Locate the cell with the specified text and output its (X, Y) center coordinate. 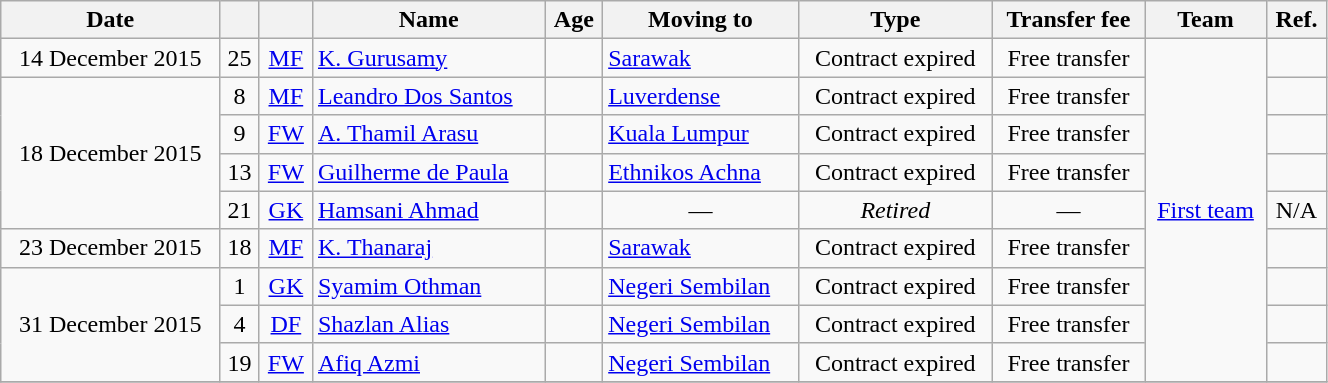
Ref. (1296, 20)
Syamim Othman (428, 286)
8 (240, 96)
14 December 2015 (110, 58)
9 (240, 134)
Retired (895, 210)
N/A (1296, 210)
23 December 2015 (110, 248)
Name (428, 20)
First team (1206, 210)
DF (286, 324)
Shazlan Alias (428, 324)
1 (240, 286)
Date (110, 20)
18 (240, 248)
4 (240, 324)
Kuala Lumpur (701, 134)
19 (240, 362)
Hamsani Ahmad (428, 210)
Type (895, 20)
Leandro Dos Santos (428, 96)
A. Thamil Arasu (428, 134)
21 (240, 210)
Transfer fee (1068, 20)
Age (574, 20)
Team (1206, 20)
K. Gurusamy (428, 58)
31 December 2015 (110, 324)
Guilherme de Paula (428, 172)
13 (240, 172)
Afiq Azmi (428, 362)
25 (240, 58)
18 December 2015 (110, 153)
K. Thanaraj (428, 248)
Luverdense (701, 96)
Moving to (701, 20)
Ethnikos Achna (701, 172)
